Identify which cell holds the provided text, then report its [X, Y] central coordinate. 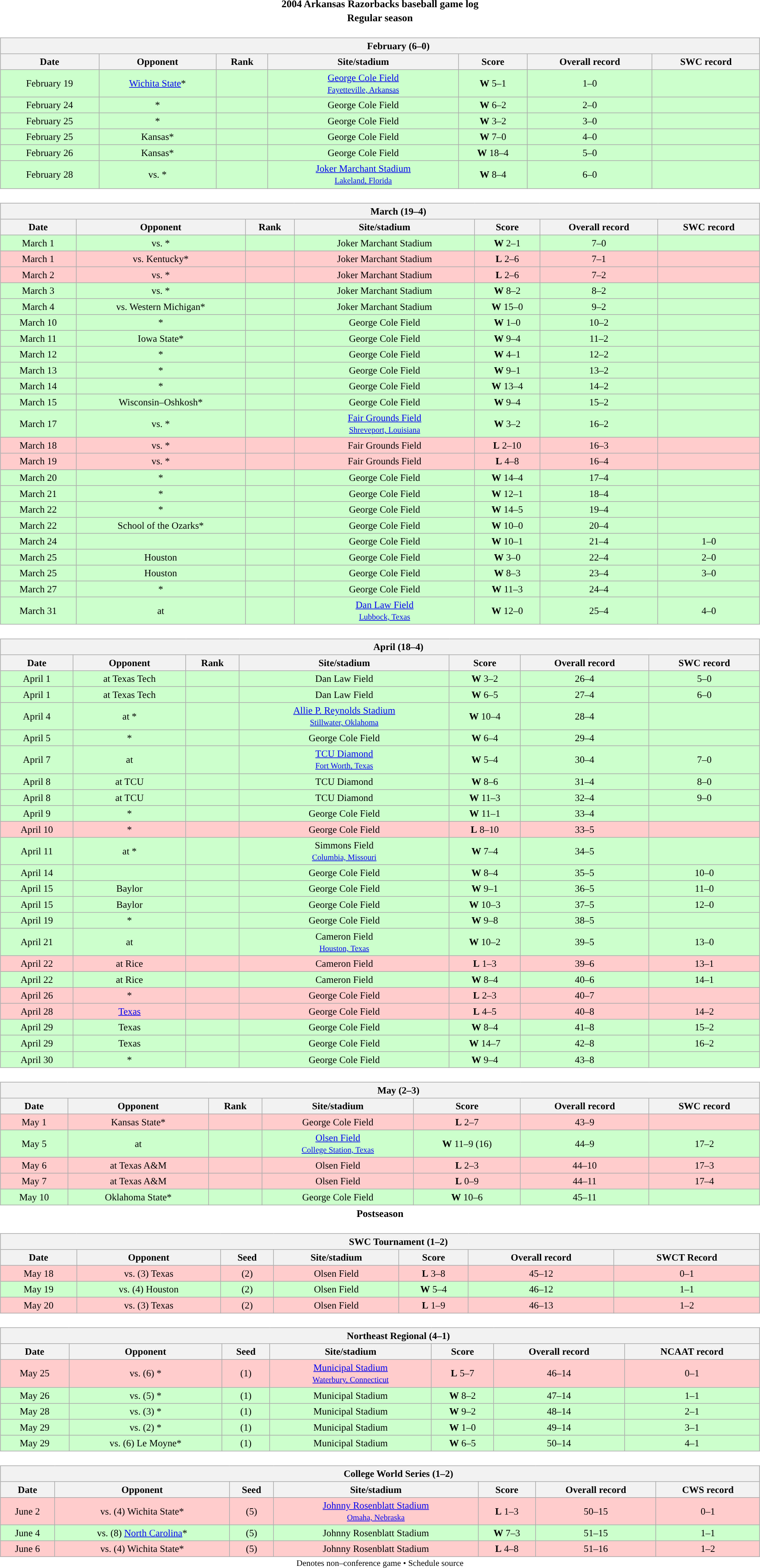
20–4 [599, 525]
10–2 [599, 323]
Iowa State* [160, 338]
44–11 [584, 1181]
29–4 [585, 738]
51–16 [596, 1549]
March (19–4) [380, 211]
40–8 [585, 1012]
W 3–0 [507, 557]
George Cole FieldFayetteville, Arkansas [363, 83]
May (2–3) [380, 1090]
21–4 [599, 541]
18–4 [599, 494]
W 7–4 [484, 851]
Northeast Regional (4–1) [380, 1336]
13–2 [599, 370]
31–4 [585, 781]
March 2 [38, 275]
11–0 [704, 889]
vs. (2) * [146, 1427]
8–0 [704, 781]
36–5 [585, 889]
March 3 [38, 290]
School of the Ozarks* [160, 525]
22–4 [599, 557]
May 26 [35, 1395]
vs. Kentucky* [160, 259]
14–1 [704, 980]
40–6 [585, 980]
vs. (3) * [146, 1411]
W 5–1 [493, 83]
vs. (6) * [146, 1374]
23–4 [599, 573]
June 6 [28, 1549]
W 10–6 [467, 1197]
24–4 [599, 589]
3–1 [692, 1427]
April 4 [37, 717]
February 24 [50, 105]
39–5 [585, 942]
33–5 [585, 829]
SWC Tournament (1–2) [380, 1242]
8–2 [599, 290]
W 11–1 [484, 813]
April 10 [37, 829]
March 18 [38, 446]
March 13 [38, 370]
50–14 [559, 1443]
W 4–1 [507, 354]
April (18–4) [380, 647]
W 12–0 [507, 611]
17–2 [704, 1143]
48–14 [559, 1411]
May 25 [35, 1374]
L 8–10 [484, 829]
41–8 [585, 1027]
Joker Marchant StadiumLakeland, Florida [363, 175]
44–10 [584, 1165]
39–6 [585, 964]
45–12 [541, 1273]
March 19 [38, 461]
9–2 [599, 307]
Fair Grounds FieldShreveport, Louisiana [384, 424]
4–1 [692, 1443]
46–14 [559, 1374]
46–13 [541, 1306]
TCU DiamondFort Worth, Texas [344, 760]
34–5 [585, 851]
33–4 [585, 813]
L 5–7 [462, 1374]
March 31 [38, 611]
vs. (6) Le Moyne* [146, 1443]
42–8 [585, 1043]
March 11 [38, 338]
27–4 [585, 695]
May 1 [34, 1122]
February 26 [50, 153]
W 9–8 [484, 921]
March 12 [38, 354]
L 0–9 [467, 1181]
47–14 [559, 1395]
43–8 [585, 1060]
26–4 [585, 679]
45–11 [584, 1197]
May 28 [35, 1411]
March 20 [38, 477]
12–2 [599, 354]
May 6 [34, 1165]
W 12–1 [507, 494]
38–5 [585, 921]
Cameron FieldHouston, Texas [344, 942]
W 10–2 [484, 942]
9–0 [704, 798]
43–9 [584, 1122]
April 5 [37, 738]
March 14 [38, 386]
49–14 [559, 1427]
W 7–0 [493, 137]
W 15–0 [507, 307]
W 6–4 [484, 738]
16–4 [599, 461]
35–5 [585, 873]
11–2 [599, 338]
February 28 [50, 175]
March 15 [38, 402]
March 27 [38, 589]
Johnny Rosenblatt StadiumOmaha, Nebraska [376, 1511]
44–9 [584, 1143]
April 9 [37, 813]
May 7 [34, 1181]
May 18 [39, 1273]
W 9–2 [462, 1411]
vs. (4) Houston [148, 1289]
SWCT Record [687, 1258]
June 2 [28, 1511]
Dan Law FieldLubbock, Texas [384, 611]
April 11 [37, 851]
vs. Western Michigan* [160, 307]
W 6–2 [493, 105]
2–1 [692, 1411]
L 1–9 [434, 1306]
April 21 [37, 942]
May 5 [34, 1143]
W 2–1 [507, 243]
W 10–0 [507, 525]
W 10–3 [484, 904]
Wisconsin–Oshkosh* [160, 402]
28–4 [585, 717]
April 26 [37, 996]
February 19 [50, 83]
W 13–4 [507, 386]
50–15 [596, 1511]
7–1 [599, 259]
Simmons FieldColumbia, Missouri [344, 851]
College World Series (1–2) [380, 1473]
W 14–5 [507, 509]
W 10–4 [484, 717]
W 14–4 [507, 477]
W 8–6 [484, 781]
10–0 [704, 873]
W 8–3 [507, 573]
Oklahoma State* [138, 1197]
March 21 [38, 494]
12–0 [704, 904]
W 18–4 [493, 153]
vs. (8) North Carolina* [142, 1533]
W 7–3 [506, 1533]
37–5 [585, 904]
CWS record [708, 1490]
L 3–8 [434, 1273]
May 19 [39, 1289]
L 2–10 [507, 446]
32–4 [585, 798]
March 4 [38, 307]
13–0 [704, 942]
51–15 [596, 1533]
May 10 [34, 1197]
Wichita State* [158, 83]
Municipal StadiumWaterbury, Connecticut [350, 1374]
vs. (5) * [146, 1395]
Allie P. Reynolds StadiumStillwater, Oklahoma [344, 717]
L 2–7 [467, 1122]
17–3 [704, 1165]
Kansas State* [138, 1122]
February (6–0) [380, 46]
April 30 [37, 1060]
19–4 [599, 509]
13–1 [704, 964]
Olsen FieldCollege Station, Texas [338, 1143]
May 20 [39, 1306]
April 7 [37, 760]
March 24 [38, 541]
46–12 [541, 1289]
W 14–7 [484, 1043]
7–2 [599, 275]
25–4 [599, 611]
March 10 [38, 323]
NCAAT record [692, 1352]
16–3 [599, 446]
April 28 [37, 1012]
40–7 [585, 996]
March 17 [38, 424]
L 4–5 [484, 1012]
April 19 [37, 921]
W 10–1 [507, 541]
April 14 [37, 873]
W 11–9 (16) [467, 1143]
30–4 [585, 760]
June 4 [28, 1533]
